Search for the cell housing the specified text and yield its (x, y) center coordinate. 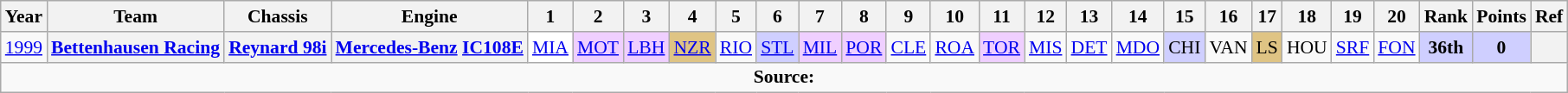
Ref (1549, 16)
Chassis (277, 16)
FON (1397, 47)
Rank (1447, 16)
RIO (736, 47)
6 (777, 16)
5 (736, 16)
STL (777, 47)
Year (24, 16)
Source: (784, 77)
1999 (24, 47)
2 (598, 16)
Reynard 98i (277, 47)
19 (1353, 16)
1 (550, 16)
17 (1267, 16)
MDO (1139, 47)
LBH (646, 47)
18 (1307, 16)
VAN (1228, 47)
36th (1447, 47)
4 (692, 16)
20 (1397, 16)
MIS (1045, 47)
7 (820, 16)
15 (1184, 16)
HOU (1307, 47)
12 (1045, 16)
13 (1089, 16)
POR (864, 47)
Points (1501, 16)
SRF (1353, 47)
Team (135, 16)
14 (1139, 16)
0 (1501, 47)
Engine (429, 16)
LS (1267, 47)
3 (646, 16)
Bettenhausen Racing (135, 47)
CLE (909, 47)
MIA (550, 47)
Mercedes-Benz IC108E (429, 47)
ROA (954, 47)
TOR (1002, 47)
10 (954, 16)
MIL (820, 47)
CHI (1184, 47)
NZR (692, 47)
MOT (598, 47)
DET (1089, 47)
9 (909, 16)
8 (864, 16)
16 (1228, 16)
11 (1002, 16)
